Determine the (X, Y) coordinate at the center of the cell enclosing the given text.  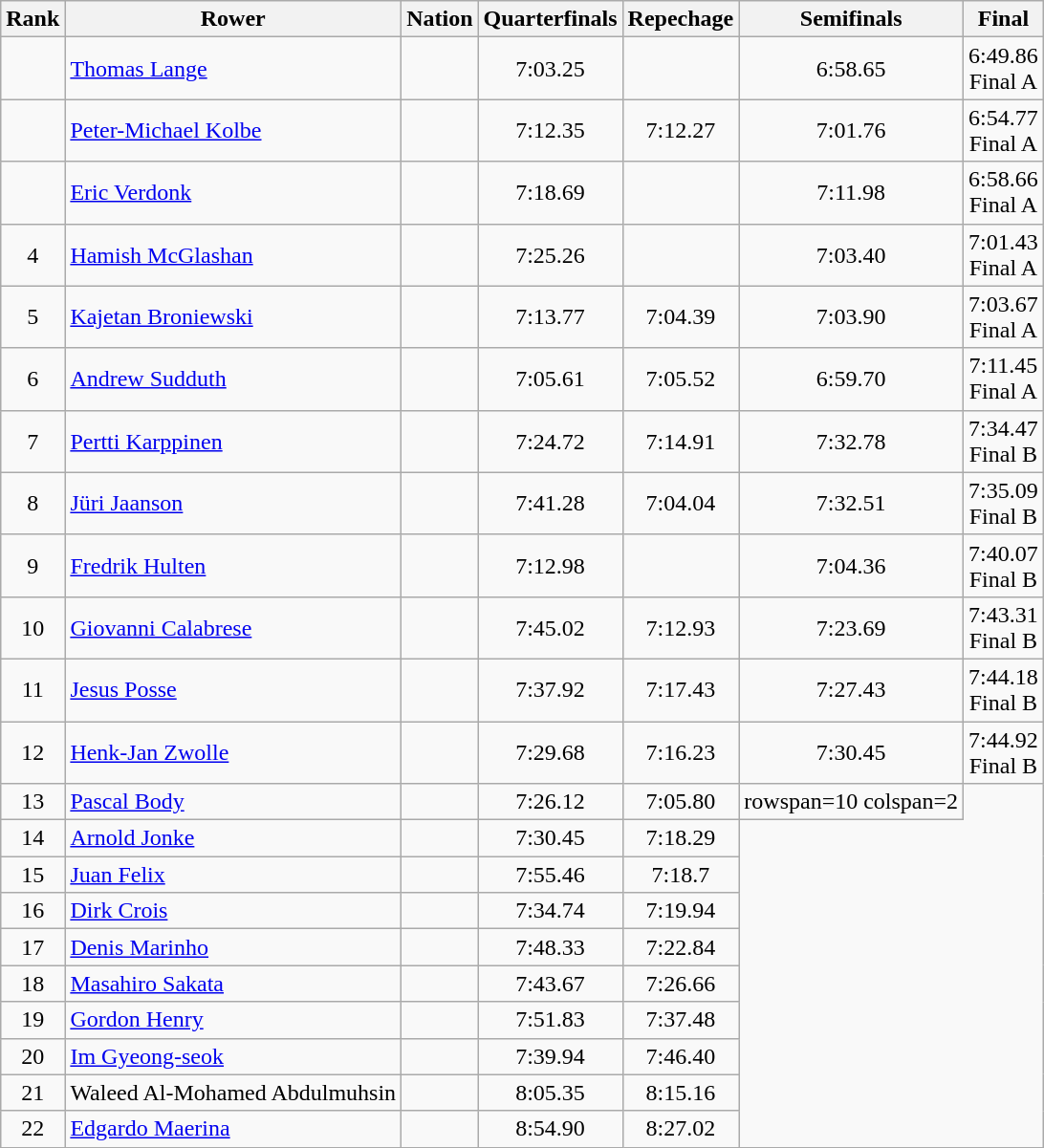
Jesus Posse (233, 690)
rowspan=10 colspan=2 (851, 802)
7:37.92 (551, 690)
7:12.98 (551, 566)
7:12.93 (681, 627)
8:27.02 (681, 1129)
7:13.77 (551, 317)
11 (33, 690)
20 (33, 1056)
7:11.45Final A (1004, 379)
7:34.47Final B (1004, 442)
6:59.70 (851, 379)
Semifinals (851, 19)
7:23.69 (851, 627)
14 (33, 838)
Final (1004, 19)
7:41.28 (551, 503)
Rower (233, 19)
7 (33, 442)
7:55.46 (551, 875)
6:49.86Final A (1004, 69)
Giovanni Calabrese (233, 627)
Dirk Crois (233, 911)
16 (33, 911)
7:26.66 (681, 984)
Im Gyeong-seok (233, 1056)
7:17.43 (681, 690)
7:26.12 (551, 802)
12 (33, 751)
8:15.16 (681, 1093)
7:43.31Final B (1004, 627)
7:04.36 (851, 566)
7:16.23 (681, 751)
19 (33, 1020)
6:54.77Final A (1004, 130)
7:34.74 (551, 911)
Quarterfinals (551, 19)
7:48.33 (551, 947)
7:03.40 (851, 254)
7:43.67 (551, 984)
6 (33, 379)
17 (33, 947)
13 (33, 802)
7:04.39 (681, 317)
7:27.43 (851, 690)
Edgardo Maerina (233, 1129)
7:05.52 (681, 379)
7:22.84 (681, 947)
Arnold Jonke (233, 838)
Kajetan Broniewski (233, 317)
Repechage (681, 19)
7:29.68 (551, 751)
7:04.04 (681, 503)
18 (33, 984)
8:05.35 (551, 1093)
Andrew Sudduth (233, 379)
Pascal Body (233, 802)
7:01.43Final A (1004, 254)
Fredrik Hulten (233, 566)
Thomas Lange (233, 69)
6:58.66Final A (1004, 193)
15 (33, 875)
7:25.26 (551, 254)
7:32.78 (851, 442)
Henk-Jan Zwolle (233, 751)
6:58.65 (851, 69)
21 (33, 1093)
Rank (33, 19)
22 (33, 1129)
7:44.92Final B (1004, 751)
7:05.61 (551, 379)
7:24.72 (551, 442)
Waleed Al-Mohamed Abdulmuhsin (233, 1093)
Eric Verdonk (233, 193)
Masahiro Sakata (233, 984)
7:03.67Final A (1004, 317)
9 (33, 566)
7:46.40 (681, 1056)
Peter-Michael Kolbe (233, 130)
7:18.69 (551, 193)
Hamish McGlashan (233, 254)
Jüri Jaanson (233, 503)
7:05.80 (681, 802)
4 (33, 254)
7:35.09Final B (1004, 503)
7:11.98 (851, 193)
7:45.02 (551, 627)
7:14.91 (681, 442)
7:44.18Final B (1004, 690)
Gordon Henry (233, 1020)
Nation (440, 19)
8 (33, 503)
7:12.35 (551, 130)
7:03.25 (551, 69)
7:37.48 (681, 1020)
7:01.76 (851, 130)
7:12.27 (681, 130)
7:39.94 (551, 1056)
5 (33, 317)
Denis Marinho (233, 947)
7:03.90 (851, 317)
7:51.83 (551, 1020)
7:32.51 (851, 503)
7:40.07Final B (1004, 566)
10 (33, 627)
8:54.90 (551, 1129)
7:18.29 (681, 838)
Pertti Karppinen (233, 442)
Juan Felix (233, 875)
7:18.7 (681, 875)
7:19.94 (681, 911)
